Determine the [x, y] coordinate at the center of the cell enclosing the given text.  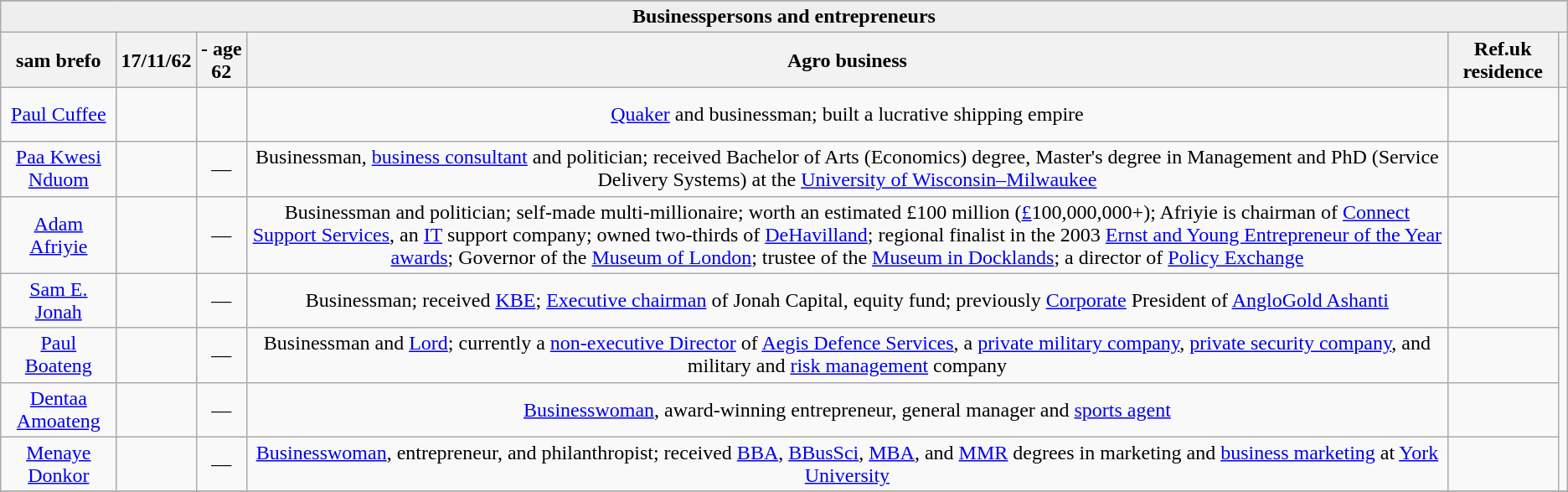
- age 62 [221, 60]
sam brefo [59, 60]
17/11/62 [156, 60]
Ref.uk residence [1503, 60]
Adam Afriyie [59, 235]
Agro business [848, 60]
Businesspersons and entrepreneurs [784, 17]
Sam E. Jonah [59, 300]
Businesswoman, entrepreneur, and philanthropist; received BBA, BBusSci, MBA, and MMR degrees in marketing and business marketing at York University [848, 464]
Paa Kwesi Nduom [59, 169]
Quaker and businessman; built a lucrative shipping empire [848, 114]
Businesswoman, award-winning entrepreneur, general manager and sports agent [848, 409]
Dentaa Amoateng [59, 409]
Paul Cuffee [59, 114]
Paul Boateng [59, 355]
Businessman; received KBE; Executive chairman of Jonah Capital, equity fund; previously Corporate President of AngloGold Ashanti [848, 300]
Menaye Donkor [59, 464]
